Detect which cell encompasses the target text, then output its [X, Y] center coordinate. 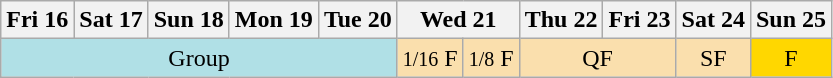
1/16 F [430, 58]
Sun 25 [790, 20]
Sat 17 [111, 20]
Fri 16 [38, 20]
F [790, 58]
SF [713, 58]
Tue 20 [358, 20]
Group [200, 58]
1/8 F [491, 58]
Wed 21 [458, 20]
Mon 19 [274, 20]
QF [598, 58]
Fri 23 [640, 20]
Sun 18 [188, 20]
Thu 22 [561, 20]
Sat 24 [713, 20]
